Provide the (x, y) coordinate of the cell's center where the given text is located.  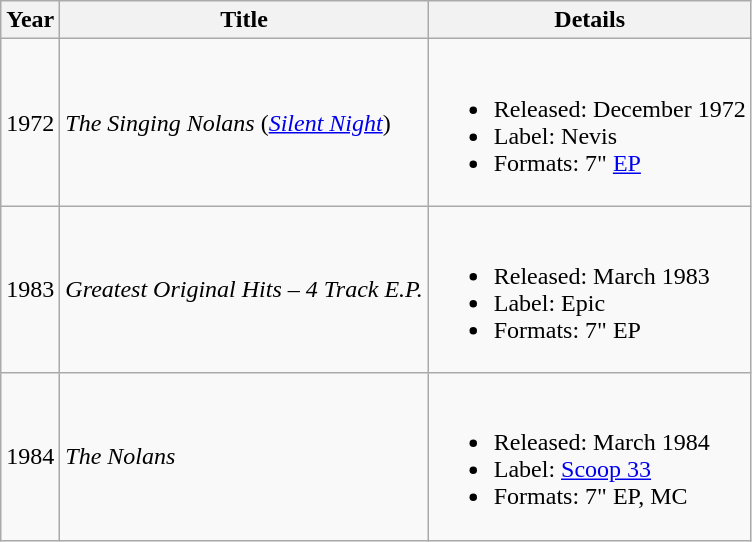
Released: December 1972Label: NevisFormats: 7" EP (590, 122)
Details (590, 20)
Greatest Original Hits – 4 Track E.P. (244, 290)
Released: March 1983Label: EpicFormats: 7" EP (590, 290)
The Nolans (244, 456)
Title (244, 20)
1972 (30, 122)
1983 (30, 290)
Released: March 1984Label: Scoop 33Formats: 7" EP, MC (590, 456)
1984 (30, 456)
The Singing Nolans (Silent Night) (244, 122)
Year (30, 20)
